Extract the [x, y] coordinate from the center of the cell holding the provided text.  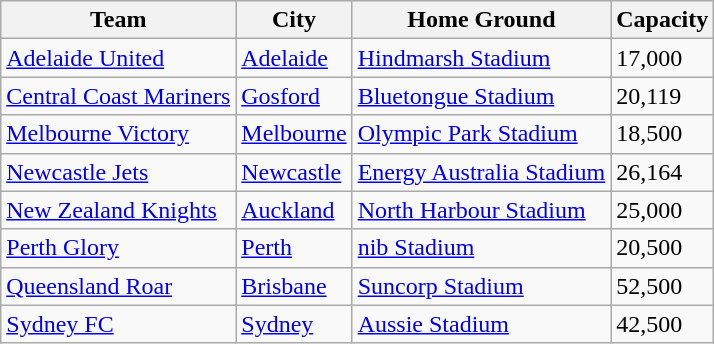
Queensland Roar [118, 286]
Melbourne [294, 134]
Gosford [294, 96]
Adelaide United [118, 58]
25,000 [662, 210]
Newcastle [294, 172]
Perth [294, 248]
Team [118, 20]
North Harbour Stadium [482, 210]
Sydney [294, 324]
nib Stadium [482, 248]
Olympic Park Stadium [482, 134]
20,119 [662, 96]
Auckland [294, 210]
Hindmarsh Stadium [482, 58]
Suncorp Stadium [482, 286]
New Zealand Knights [118, 210]
Energy Australia Stadium [482, 172]
Adelaide [294, 58]
17,000 [662, 58]
42,500 [662, 324]
Home Ground [482, 20]
Melbourne Victory [118, 134]
Newcastle Jets [118, 172]
Aussie Stadium [482, 324]
City [294, 20]
Brisbane [294, 286]
Capacity [662, 20]
26,164 [662, 172]
20,500 [662, 248]
Central Coast Mariners [118, 96]
Bluetongue Stadium [482, 96]
Sydney FC [118, 324]
18,500 [662, 134]
52,500 [662, 286]
Perth Glory [118, 248]
